Extract the (X, Y) coordinate from the center of the cell holding the provided text.  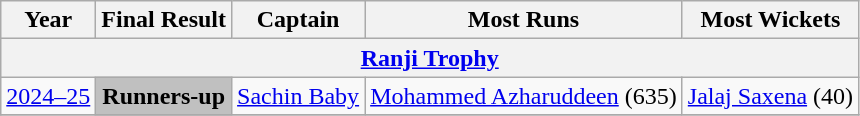
Most Wickets (770, 20)
Captain (298, 20)
Jalaj Saxena (40) (770, 96)
Mohammed Azharuddeen (635) (524, 96)
Final Result (164, 20)
2024–25 (48, 96)
Year (48, 20)
Ranji Trophy (430, 58)
Runners-up (164, 96)
Sachin Baby (298, 96)
Most Runs (524, 20)
